Search for the cell housing the specified text and yield its [x, y] center coordinate. 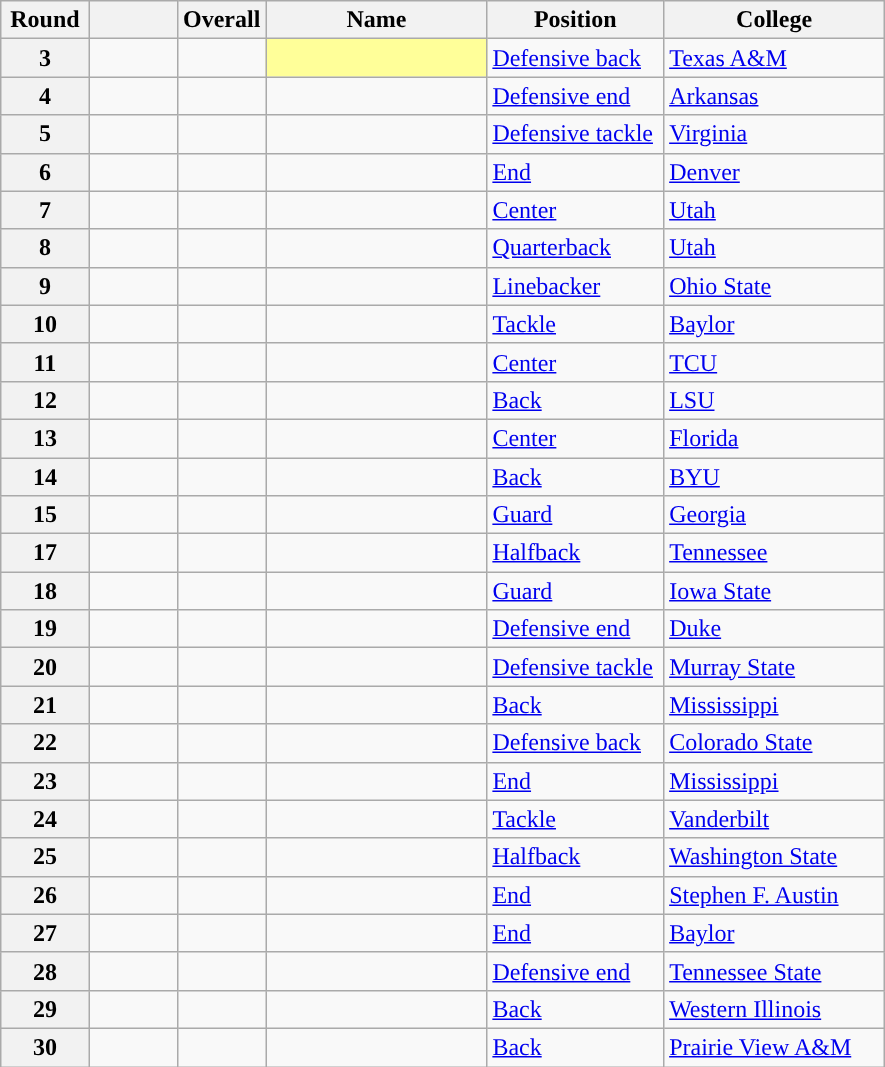
15 [45, 515]
12 [45, 400]
24 [45, 819]
Vanderbilt [774, 819]
Stephen F. Austin [774, 895]
4 [45, 96]
Texas A&M [774, 58]
Washington State [774, 857]
Virginia [774, 134]
Quarterback [576, 248]
8 [45, 248]
21 [45, 705]
Ohio State [774, 286]
29 [45, 1009]
Arkansas [774, 96]
3 [45, 58]
27 [45, 933]
13 [45, 438]
5 [45, 134]
26 [45, 895]
Position [576, 20]
BYU [774, 477]
23 [45, 781]
Georgia [774, 515]
Duke [774, 629]
19 [45, 629]
10 [45, 324]
TCU [774, 362]
Murray State [774, 667]
Colorado State [774, 743]
30 [45, 1047]
Round [45, 20]
Iowa State [774, 591]
College [774, 20]
Tennessee State [774, 971]
22 [45, 743]
17 [45, 553]
Linebacker [576, 286]
6 [45, 172]
Overall [222, 20]
20 [45, 667]
Tennessee [774, 553]
7 [45, 210]
Denver [774, 172]
LSU [774, 400]
25 [45, 857]
28 [45, 971]
9 [45, 286]
Florida [774, 438]
Name [376, 20]
14 [45, 477]
Prairie View A&M [774, 1047]
18 [45, 591]
Western Illinois [774, 1009]
11 [45, 362]
